Pinpoint the cell where the given text exists, returning its [x, y] midpoint coordinate. 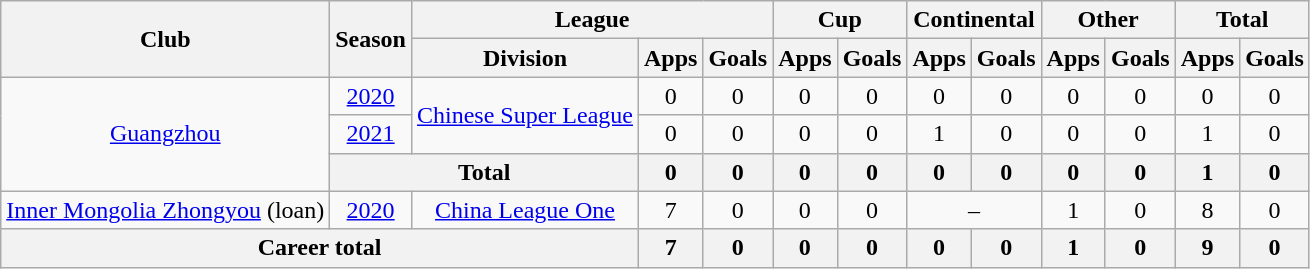
Club [166, 39]
Cup [840, 20]
Continental [974, 20]
Chinese Super League [524, 115]
– [974, 210]
Inner Mongolia Zhongyou (loan) [166, 210]
Division [524, 58]
8 [1207, 210]
China League One [524, 210]
2021 [371, 134]
League [592, 20]
Career total [320, 248]
9 [1207, 248]
Guangzhou [166, 134]
Season [371, 39]
Other [1108, 20]
